Scan for the cell matching the given text and deliver its [X, Y] coordinate at center. 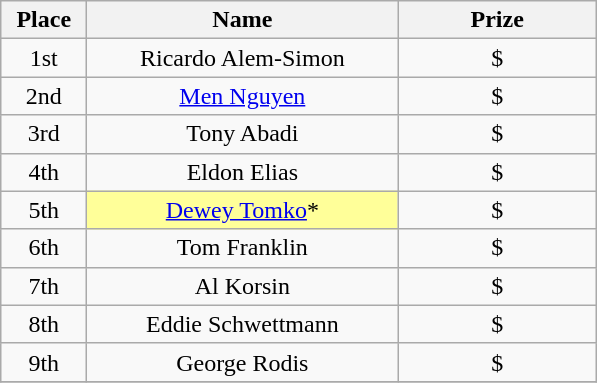
4th [44, 172]
7th [44, 286]
Prize [498, 20]
9th [44, 362]
8th [44, 324]
Name [242, 20]
Eddie Schwettmann [242, 324]
Al Korsin [242, 286]
Dewey Tomko* [242, 210]
Tony Abadi [242, 134]
Place [44, 20]
Eldon Elias [242, 172]
6th [44, 248]
5th [44, 210]
George Rodis [242, 362]
Tom Franklin [242, 248]
Ricardo Alem-Simon [242, 58]
Men Nguyen [242, 96]
3rd [44, 134]
2nd [44, 96]
1st [44, 58]
